Pinpoint the cell where the given text exists, returning its (X, Y) midpoint coordinate. 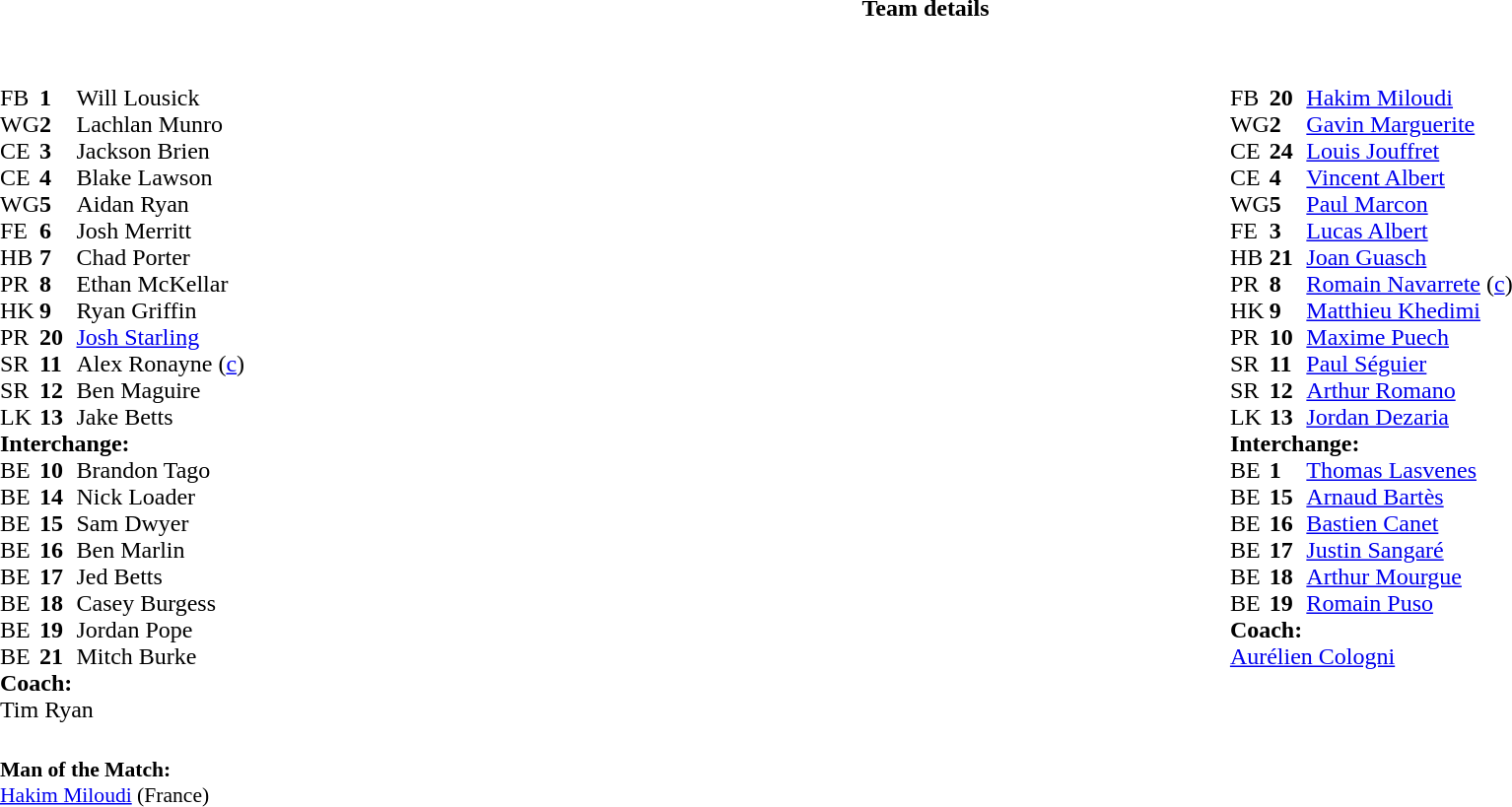
Ethan McKellar (160, 284)
Josh Starling (160, 337)
Lucas Albert (1409, 231)
Interchange: (122, 443)
Matthieu Khedimi (1409, 311)
Jordan Dezaria (1409, 418)
Justin Sangaré (1409, 550)
Alex Ronayne (c) (160, 365)
Nick Loader (160, 497)
14 (58, 497)
6 (58, 231)
24 (1288, 152)
Ben Maguire (160, 390)
Vincent Albert (1409, 177)
Jed Betts (160, 577)
Ben Marlin (160, 550)
Sam Dwyer (160, 524)
Arthur Mourgue (1409, 577)
7 (58, 258)
Thomas Lasvenes (1409, 471)
Aidan Ryan (160, 205)
Coach: (122, 684)
Brandon Tago (160, 471)
Bastien Canet (1409, 524)
Arthur Romano (1409, 390)
Jake Betts (160, 418)
Josh Merritt (160, 231)
Arnaud Bartès (1409, 497)
Paul Marcon (1409, 205)
Louis Jouffret (1409, 152)
Ryan Griffin (160, 311)
Lachlan Munro (160, 124)
Blake Lawson (160, 177)
Chad Porter (160, 258)
Gavin Marguerite (1409, 124)
Romain Navarrete (c) (1409, 284)
Will Lousick (160, 99)
Hakim Miloudi (1409, 99)
Tim Ryan (141, 709)
Jordan Pope (160, 631)
Paul Séguier (1409, 365)
Romain Puso (1409, 603)
Casey Burgess (160, 603)
Jackson Brien (160, 152)
Joan Guasch (1409, 258)
Mitch Burke (160, 656)
Maxime Puech (1409, 337)
